Detect which cell encompasses the target text, then output its (X, Y) center coordinate. 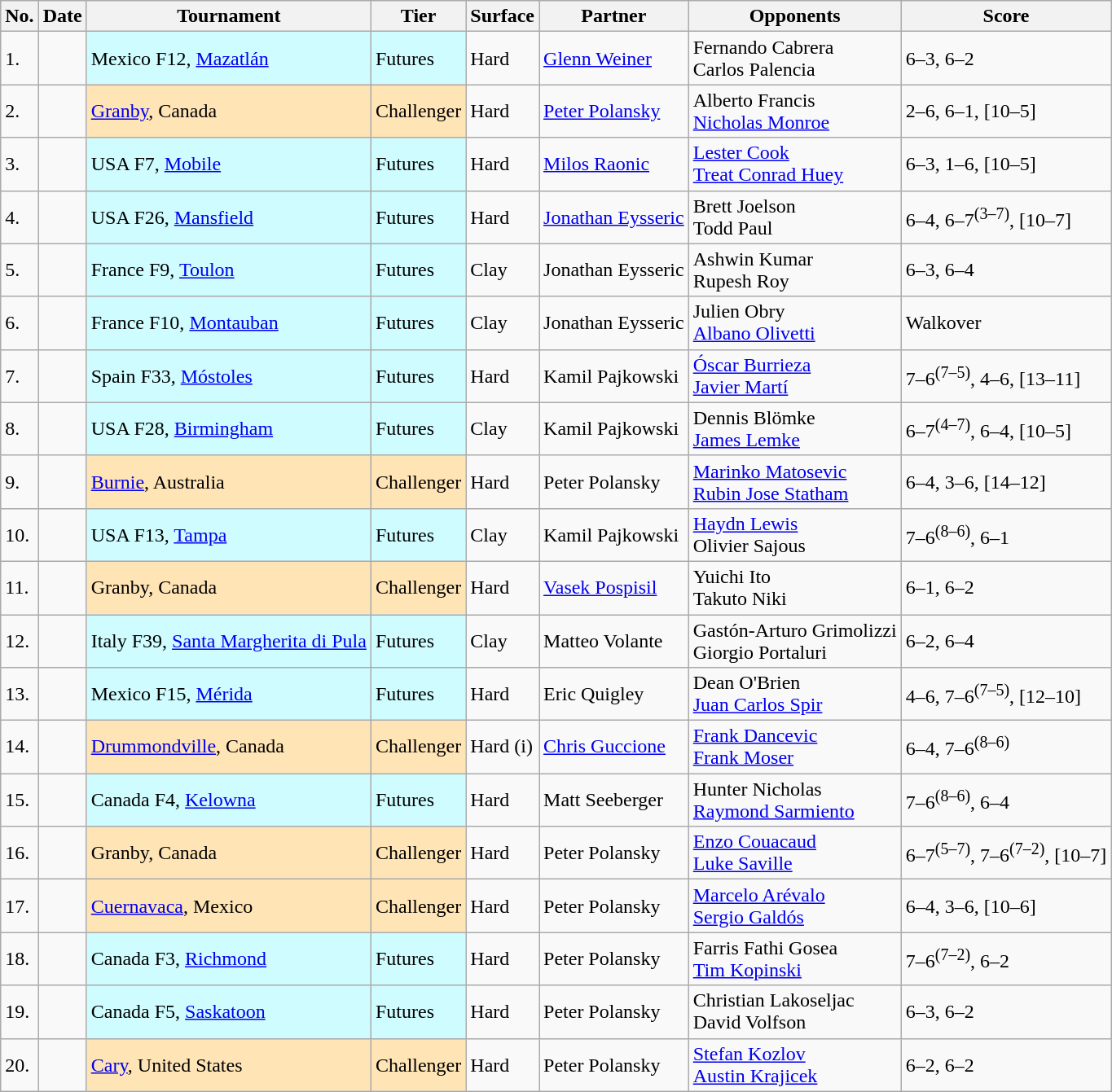
Date (62, 16)
Score (1006, 16)
2–6, 6–1, [10–5] (1006, 111)
12. (20, 640)
Spain F33, Móstoles (228, 376)
Eric Quigley (614, 694)
6–4, 3–6, [10–6] (1006, 906)
7–6(8–6), 6–4 (1006, 800)
5. (20, 270)
6–4, 3–6, [14–12] (1006, 482)
Matt Seeberger (614, 800)
10. (20, 534)
France F10, Montauban (228, 322)
6–1, 6–2 (1006, 588)
Canada F4, Kelowna (228, 800)
4–6, 7–6(7–5), [12–10] (1006, 694)
Farris Fathi Gosea Tim Kopinski (795, 959)
3. (20, 164)
No. (20, 16)
Haydn Lewis Olivier Sajous (795, 534)
France F9, Toulon (228, 270)
Mexico F12, Mazatlán (228, 59)
Cary, United States (228, 1065)
Walkover (1006, 322)
Hard (i) (503, 748)
Gastón-Arturo Grimolizzi Giorgio Portaluri (795, 640)
14. (20, 748)
Opponents (795, 16)
6. (20, 322)
6–7(5–7), 7–6(7–2), [10–7] (1006, 853)
Canada F5, Saskatoon (228, 1011)
13. (20, 694)
6–3, 6–4 (1006, 270)
Marcelo Arévalo Sergio Galdós (795, 906)
16. (20, 853)
7–6(8–6), 6–1 (1006, 534)
Drummondville, Canada (228, 748)
15. (20, 800)
18. (20, 959)
Julien Obry Albano Olivetti (795, 322)
Christian Lakoseljac David Volfson (795, 1011)
6–4, 6–7(3–7), [10–7] (1006, 217)
4. (20, 217)
Hunter Nicholas Raymond Sarmiento (795, 800)
Ashwin Kumar Rupesh Roy (795, 270)
USA F28, Birmingham (228, 428)
17. (20, 906)
11. (20, 588)
20. (20, 1065)
Glenn Weiner (614, 59)
Fernando Cabrera Carlos Palencia (795, 59)
19. (20, 1011)
Stefan Kozlov Austin Krajicek (795, 1065)
Cuernavaca, Mexico (228, 906)
Mexico F15, Mérida (228, 694)
Tournament (228, 16)
Canada F3, Richmond (228, 959)
2. (20, 111)
7–6(7–5), 4–6, [13–11] (1006, 376)
USA F26, Mansfield (228, 217)
Tier (418, 16)
1. (20, 59)
Brett Joelson Todd Paul (795, 217)
Óscar Burrieza Javier Martí (795, 376)
8. (20, 428)
9. (20, 482)
Italy F39, Santa Margherita di Pula (228, 640)
USA F13, Tampa (228, 534)
Enzo Couacaud Luke Saville (795, 853)
6–2, 6–4 (1006, 640)
Surface (503, 16)
Milos Raonic (614, 164)
Partner (614, 16)
6–3, 1–6, [10–5] (1006, 164)
6–2, 6–2 (1006, 1065)
Burnie, Australia (228, 482)
Dennis Blömke James Lemke (795, 428)
Alberto Francis Nicholas Monroe (795, 111)
Dean O'Brien Juan Carlos Spir (795, 694)
7. (20, 376)
Frank Dancevic Frank Moser (795, 748)
Vasek Pospisil (614, 588)
Marinko Matosevic Rubin Jose Statham (795, 482)
Lester Cook Treat Conrad Huey (795, 164)
6–4, 7–6(8–6) (1006, 748)
6–7(4–7), 6–4, [10–5] (1006, 428)
Matteo Volante (614, 640)
7–6(7–2), 6–2 (1006, 959)
USA F7, Mobile (228, 164)
Yuichi Ito Takuto Niki (795, 588)
Chris Guccione (614, 748)
